Find where the given text appears and provide that cell's center as [x, y] coordinate. 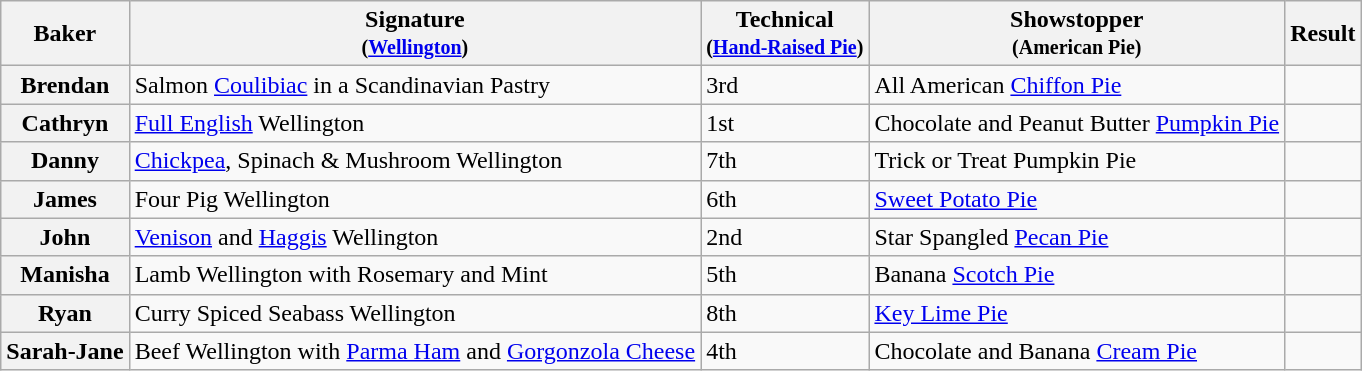
John [65, 237]
4th [785, 351]
Lamb Wellington with Rosemary and Mint [414, 275]
Curry Spiced Seabass Wellington [414, 313]
Full English Wellington [414, 123]
Salmon Coulibiac in a Scandinavian Pastry [414, 85]
Showstopper(American Pie) [1077, 34]
Star Spangled Pecan Pie [1077, 237]
1st [785, 123]
3rd [785, 85]
Venison and Haggis Wellington [414, 237]
7th [785, 161]
Chickpea, Spinach & Mushroom Wellington [414, 161]
Four Pig Wellington [414, 199]
James [65, 199]
Chocolate and Banana Cream Pie [1077, 351]
Result [1323, 34]
Signature(Wellington) [414, 34]
Trick or Treat Pumpkin Pie [1077, 161]
Baker [65, 34]
Technical(Hand-Raised Pie) [785, 34]
Beef Wellington with Parma Ham and Gorgonzola Cheese [414, 351]
Danny [65, 161]
Key Lime Pie [1077, 313]
Sarah-Jane [65, 351]
2nd [785, 237]
Cathryn [65, 123]
Banana Scotch Pie [1077, 275]
8th [785, 313]
Manisha [65, 275]
Ryan [65, 313]
All American Chiffon Pie [1077, 85]
Sweet Potato Pie [1077, 199]
Brendan [65, 85]
Chocolate and Peanut Butter Pumpkin Pie [1077, 123]
5th [785, 275]
6th [785, 199]
